Output the [X, Y] coordinate of the center of the cell containing the given text.  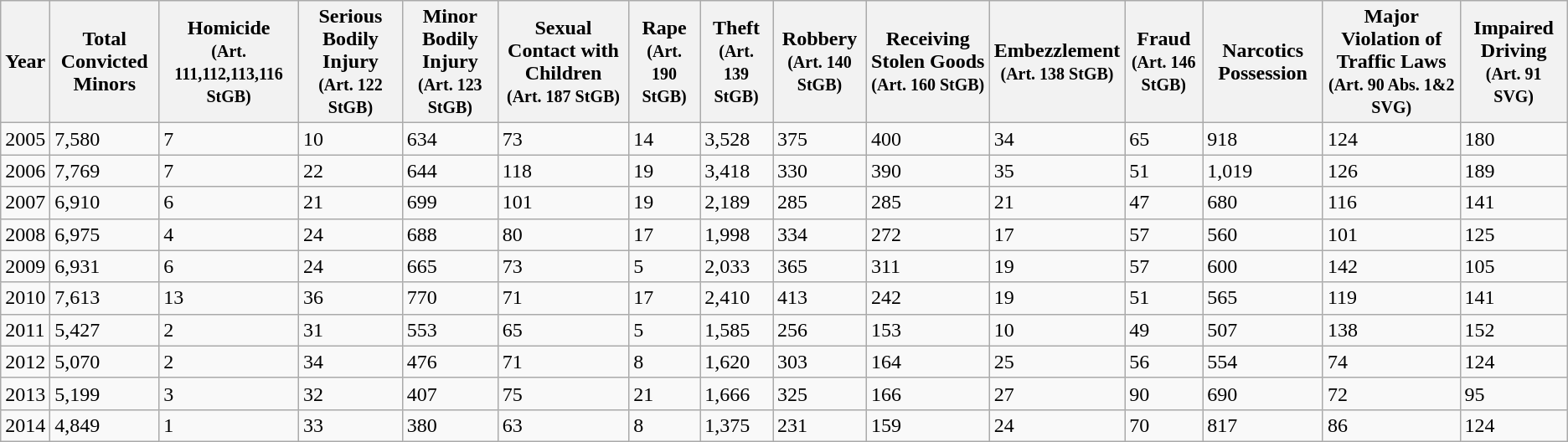
688 [450, 234]
Fraud (Art. 146 StGB) [1164, 62]
375 [820, 139]
189 [1514, 171]
554 [1263, 362]
164 [928, 362]
1 [230, 425]
413 [820, 298]
4 [230, 234]
105 [1514, 266]
1,620 [737, 362]
507 [1263, 330]
680 [1263, 203]
1,019 [1263, 171]
565 [1263, 298]
644 [450, 171]
Major Violation of Traffic Laws (Art. 90 Abs. 1&2 SVG) [1391, 62]
116 [1391, 203]
2,189 [737, 203]
272 [928, 234]
118 [563, 171]
6,910 [105, 203]
365 [820, 266]
Sexual Contact with Children (Art. 187 StGB) [563, 62]
2005 [25, 139]
918 [1263, 139]
1,375 [737, 425]
Minor Bodily Injury (Art. 123 StGB) [450, 62]
125 [1514, 234]
6,931 [105, 266]
159 [928, 425]
22 [351, 171]
2013 [25, 393]
75 [563, 393]
2014 [25, 425]
7,613 [105, 298]
31 [351, 330]
Embezzlement (Art. 138 StGB) [1057, 62]
560 [1263, 234]
Rape(Art. 190 StGB) [665, 62]
7,580 [105, 139]
33 [351, 425]
476 [450, 362]
325 [820, 393]
35 [1057, 171]
Year [25, 62]
390 [928, 171]
380 [450, 425]
256 [820, 330]
5,199 [105, 393]
36 [351, 298]
770 [450, 298]
Narcotics Possession [1263, 62]
47 [1164, 203]
7,769 [105, 171]
5,427 [105, 330]
14 [665, 139]
3,418 [737, 171]
49 [1164, 330]
407 [450, 393]
95 [1514, 393]
2012 [25, 362]
1,666 [737, 393]
56 [1164, 362]
32 [351, 393]
3 [230, 393]
2011 [25, 330]
2,033 [737, 266]
27 [1057, 393]
303 [820, 362]
119 [1391, 298]
231 [820, 425]
2008 [25, 234]
180 [1514, 139]
Impaired Driving (Art. 91 SVG) [1514, 62]
699 [450, 203]
3,528 [737, 139]
Homicide(Art. 111,112,113,116 StGB) [230, 62]
5,070 [105, 362]
665 [450, 266]
817 [1263, 425]
80 [563, 234]
13 [230, 298]
2009 [25, 266]
86 [1391, 425]
74 [1391, 362]
126 [1391, 171]
Total Convicted Minors [105, 62]
152 [1514, 330]
6,975 [105, 234]
330 [820, 171]
400 [928, 139]
Receiving Stolen Goods (Art. 160 StGB) [928, 62]
600 [1263, 266]
2,410 [737, 298]
138 [1391, 330]
2006 [25, 171]
Theft(Art. 139 StGB) [737, 62]
334 [820, 234]
90 [1164, 393]
153 [928, 330]
2007 [25, 203]
634 [450, 139]
311 [928, 266]
4,849 [105, 425]
25 [1057, 362]
242 [928, 298]
70 [1164, 425]
72 [1391, 393]
1,585 [737, 330]
142 [1391, 266]
690 [1263, 393]
Serious Bodily Injury(Art. 122 StGB) [351, 62]
166 [928, 393]
553 [450, 330]
1,998 [737, 234]
2010 [25, 298]
Robbery (Art. 140 StGB) [820, 62]
63 [563, 425]
